Search for the cell housing the specified text and yield its [x, y] center coordinate. 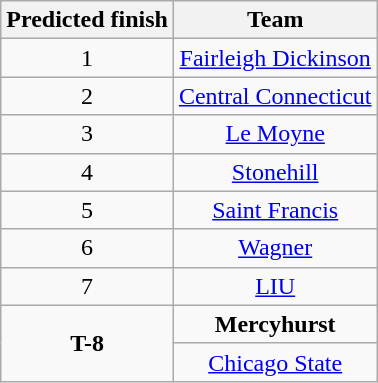
Wagner [275, 248]
7 [88, 286]
2 [88, 96]
Team [275, 20]
Chicago State [275, 362]
4 [88, 172]
Stonehill [275, 172]
3 [88, 134]
T-8 [88, 343]
5 [88, 210]
6 [88, 248]
Fairleigh Dickinson [275, 58]
1 [88, 58]
Mercyhurst [275, 324]
Central Connecticut [275, 96]
LIU [275, 286]
Le Moyne [275, 134]
Saint Francis [275, 210]
Predicted finish [88, 20]
